Detect which cell encompasses the target text, then output its (X, Y) center coordinate. 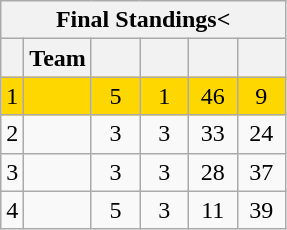
4 (12, 210)
11 (212, 210)
46 (212, 96)
33 (212, 134)
24 (262, 134)
Final Standings< (144, 20)
39 (262, 210)
2 (12, 134)
Team (58, 58)
37 (262, 172)
28 (212, 172)
9 (262, 96)
